Pinpoint the cell where the given text exists, returning its (X, Y) midpoint coordinate. 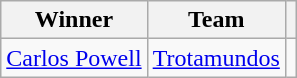
Winner (74, 20)
Team (216, 20)
Trotamundos (216, 58)
Carlos Powell (74, 58)
